Search for the cell housing the specified text and yield its (X, Y) center coordinate. 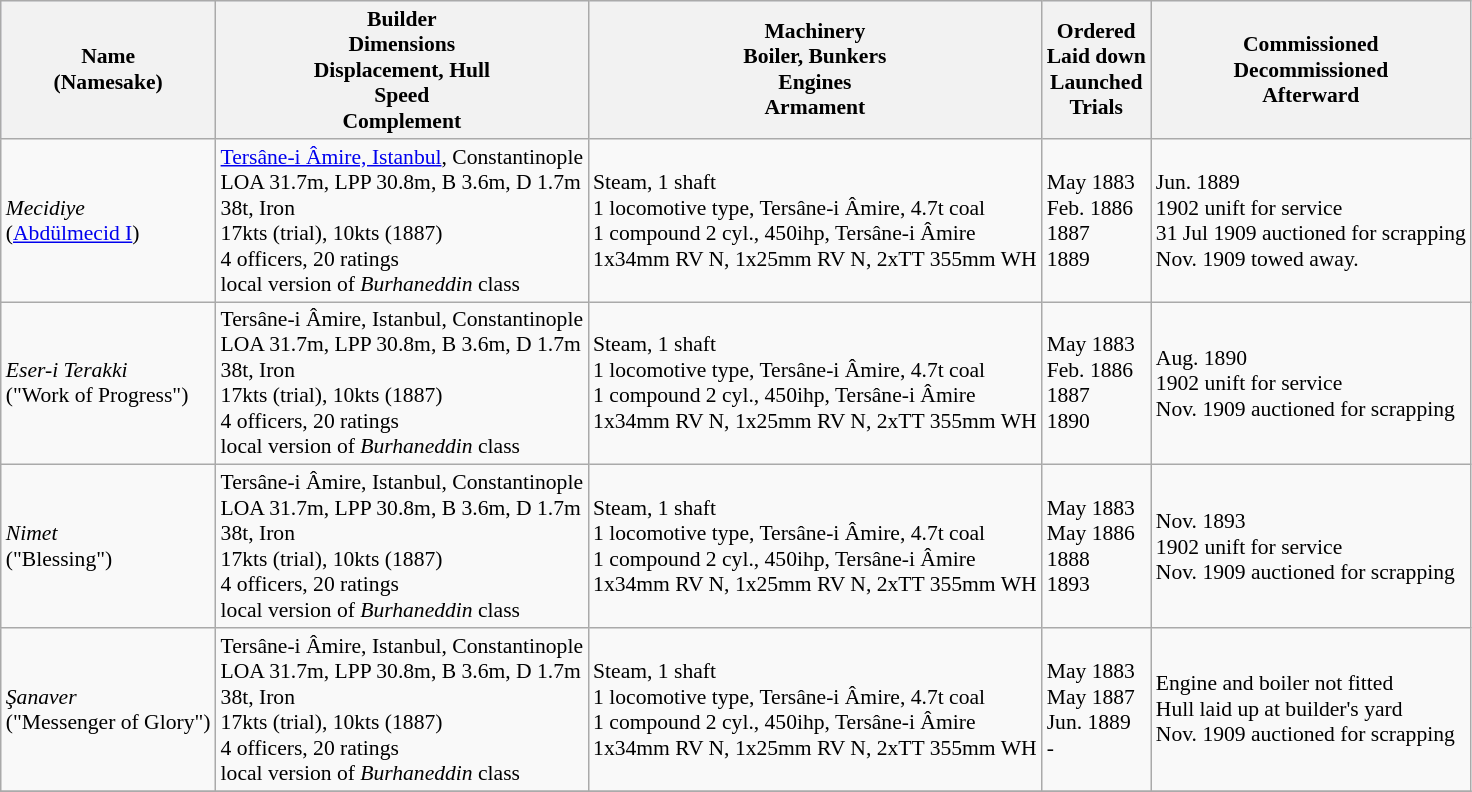
Şanaver("Messenger of Glory") (108, 710)
May 1883Feb. 188618871890 (1096, 384)
Engine and boiler not fittedHull laid up at builder's yardNov. 1909 auctioned for scrapping (1311, 710)
May 1883May 1887Jun. 1889- (1096, 710)
Nimet("Blessing") (108, 546)
Nov. 18931902 unift for serviceNov. 1909 auctioned for scrapping (1311, 546)
Eser-i Terakki("Work of Progress") (108, 384)
Aug. 18901902 unift for serviceNov. 1909 auctioned for scrapping (1311, 384)
BuilderDimensionsDisplacement, HullSpeedComplement (402, 70)
CommissionedDecommissionedAfterward (1311, 70)
Mecidiye(Abdülmecid I) (108, 220)
May 1883Feb. 188618871889 (1096, 220)
MachineryBoiler, BunkersEnginesArmament (815, 70)
Name(Namesake) (108, 70)
Jun. 18891902 unift for service31 Jul 1909 auctioned for scrappingNov. 1909 towed away. (1311, 220)
May 1883May 188618881893 (1096, 546)
OrderedLaid downLaunchedTrials (1096, 70)
